Output the (X, Y) coordinate of the center of the cell containing the given text.  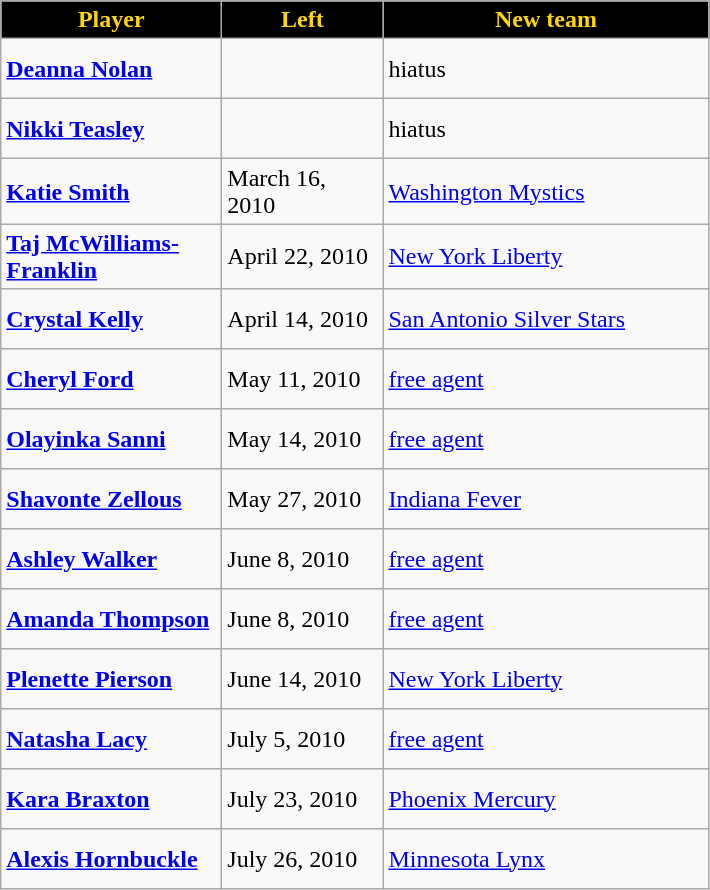
Deanna Nolan (112, 69)
Plenette Pierson (112, 679)
Ashley Walker (112, 559)
Olayinka Sanni (112, 439)
Phoenix Mercury (546, 799)
April 22, 2010 (302, 256)
July 26, 2010 (302, 859)
Natasha Lacy (112, 739)
Indiana Fever (546, 499)
Nikki Teasley (112, 129)
Amanda Thompson (112, 619)
Katie Smith (112, 192)
Kara Braxton (112, 799)
San Antonio Silver Stars (546, 319)
May 27, 2010 (302, 499)
July 23, 2010 (302, 799)
June 14, 2010 (302, 679)
July 5, 2010 (302, 739)
Washington Mystics (546, 192)
Alexis Hornbuckle (112, 859)
Player (112, 20)
Minnesota Lynx (546, 859)
March 16, 2010 (302, 192)
May 11, 2010 (302, 379)
New team (546, 20)
Cheryl Ford (112, 379)
April 14, 2010 (302, 319)
May 14, 2010 (302, 439)
Left (302, 20)
Crystal Kelly (112, 319)
Shavonte Zellous (112, 499)
Taj McWilliams-Franklin (112, 256)
